From the cell containing the given text, extract its center point as [X, Y] coordinate. 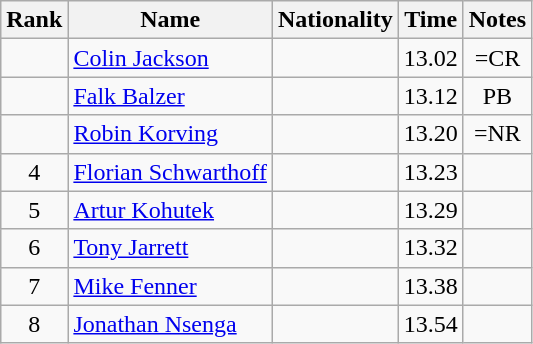
13.54 [430, 324]
13.12 [430, 96]
Tony Jarrett [170, 248]
Rank [34, 20]
6 [34, 248]
Robin Korving [170, 134]
Colin Jackson [170, 58]
PB [497, 96]
Jonathan Nsenga [170, 324]
13.23 [430, 172]
Mike Fenner [170, 286]
4 [34, 172]
Florian Schwarthoff [170, 172]
13.38 [430, 286]
=CR [497, 58]
Artur Kohutek [170, 210]
8 [34, 324]
5 [34, 210]
13.20 [430, 134]
Notes [497, 20]
Falk Balzer [170, 96]
=NR [497, 134]
Time [430, 20]
13.32 [430, 248]
Nationality [335, 20]
Name [170, 20]
13.29 [430, 210]
13.02 [430, 58]
7 [34, 286]
